Provide the (x, y) coordinate of the cell's center where the given text is located.  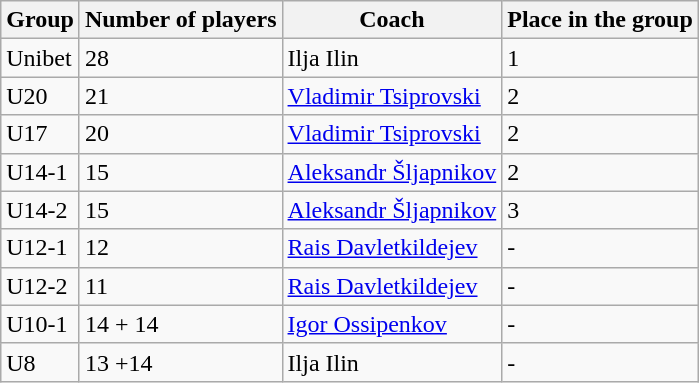
1 (600, 58)
21 (180, 96)
U14-2 (40, 210)
Igor Ossipenkov (392, 324)
Number of players (180, 20)
U14-1 (40, 172)
Group (40, 20)
U8 (40, 362)
20 (180, 134)
11 (180, 286)
U17 (40, 134)
Unibet (40, 58)
U10-1 (40, 324)
12 (180, 248)
U12-1 (40, 248)
13 +14 (180, 362)
Coach (392, 20)
28 (180, 58)
3 (600, 210)
14 + 14 (180, 324)
U20 (40, 96)
U12-2 (40, 286)
Place in the group (600, 20)
